Provide the (x, y) coordinate of the cell's center where the given text is located.  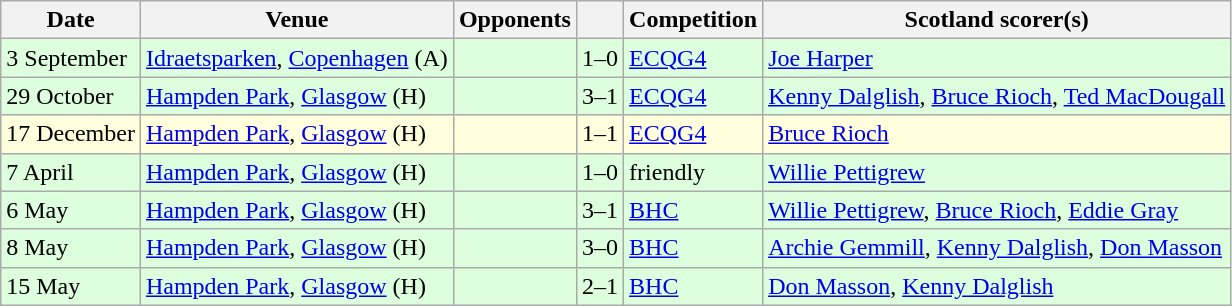
3–0 (600, 248)
15 May (71, 286)
friendly (694, 172)
7 April (71, 172)
2–1 (600, 286)
Joe Harper (997, 58)
Archie Gemmill, Kenny Dalglish, Don Masson (997, 248)
Idraetsparken, Copenhagen (A) (296, 58)
Willie Pettigrew (997, 172)
Don Masson, Kenny Dalglish (997, 286)
17 December (71, 134)
1–1 (600, 134)
Bruce Rioch (997, 134)
Venue (296, 20)
Scotland scorer(s) (997, 20)
Opponents (514, 20)
6 May (71, 210)
Competition (694, 20)
3 September (71, 58)
29 October (71, 96)
Date (71, 20)
Kenny Dalglish, Bruce Rioch, Ted MacDougall (997, 96)
8 May (71, 248)
Willie Pettigrew, Bruce Rioch, Eddie Gray (997, 210)
